Scan for the cell matching the given text and deliver its (X, Y) coordinate at center. 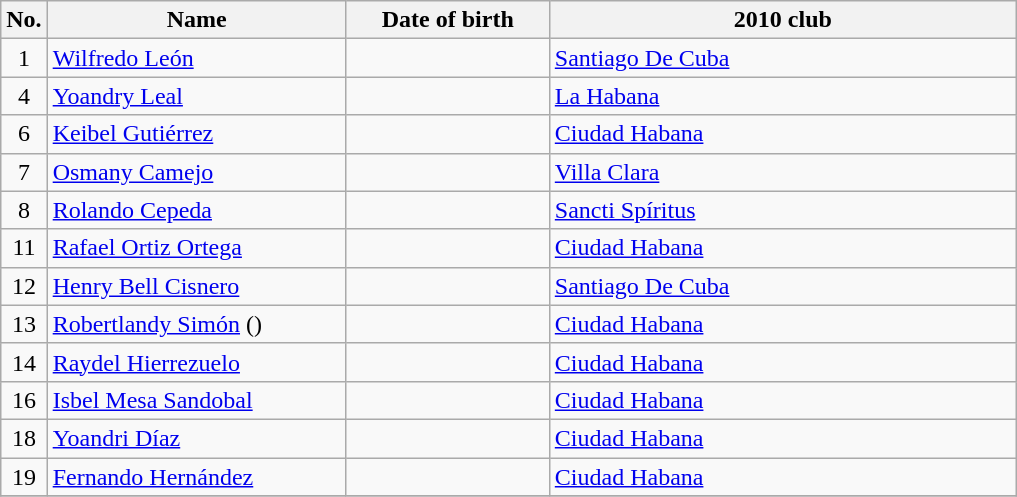
Robertlandy Simón () (196, 324)
19 (24, 477)
11 (24, 248)
Rolando Cepeda (196, 210)
Henry Bell Cisnero (196, 286)
18 (24, 438)
No. (24, 20)
Osmany Camejo (196, 172)
La Habana (782, 96)
4 (24, 96)
Wilfredo León (196, 58)
Rafael Ortiz Ortega (196, 248)
Fernando Hernández (196, 477)
Raydel Hierrezuelo (196, 362)
2010 club (782, 20)
13 (24, 324)
12 (24, 286)
1 (24, 58)
8 (24, 210)
Isbel Mesa Sandobal (196, 400)
Yoandri Díaz (196, 438)
6 (24, 134)
14 (24, 362)
7 (24, 172)
Name (196, 20)
Date of birth (448, 20)
Sancti Spíritus (782, 210)
Villa Clara (782, 172)
Keibel Gutiérrez (196, 134)
Yoandry Leal (196, 96)
16 (24, 400)
